From the cell containing the given text, extract its center point as (X, Y) coordinate. 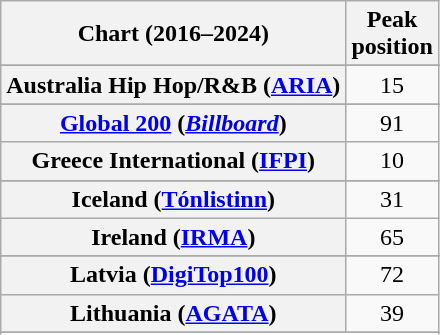
10 (392, 161)
Iceland (Tónlistinn) (174, 199)
31 (392, 199)
39 (392, 313)
Greece International (IFPI) (174, 161)
15 (392, 85)
72 (392, 275)
65 (392, 237)
91 (392, 123)
Global 200 (Billboard) (174, 123)
Chart (2016–2024) (174, 34)
Lithuania (AGATA) (174, 313)
Australia Hip Hop/R&B (ARIA) (174, 85)
Peakposition (392, 34)
Latvia (DigiTop100) (174, 275)
Ireland (IRMA) (174, 237)
